Output the [X, Y] coordinate of the center of the cell containing the given text.  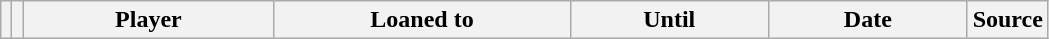
Loaned to [422, 20]
Date [868, 20]
Player [148, 20]
Source [1008, 20]
Until [670, 20]
